Pinpoint the cell where the given text exists, returning its (X, Y) midpoint coordinate. 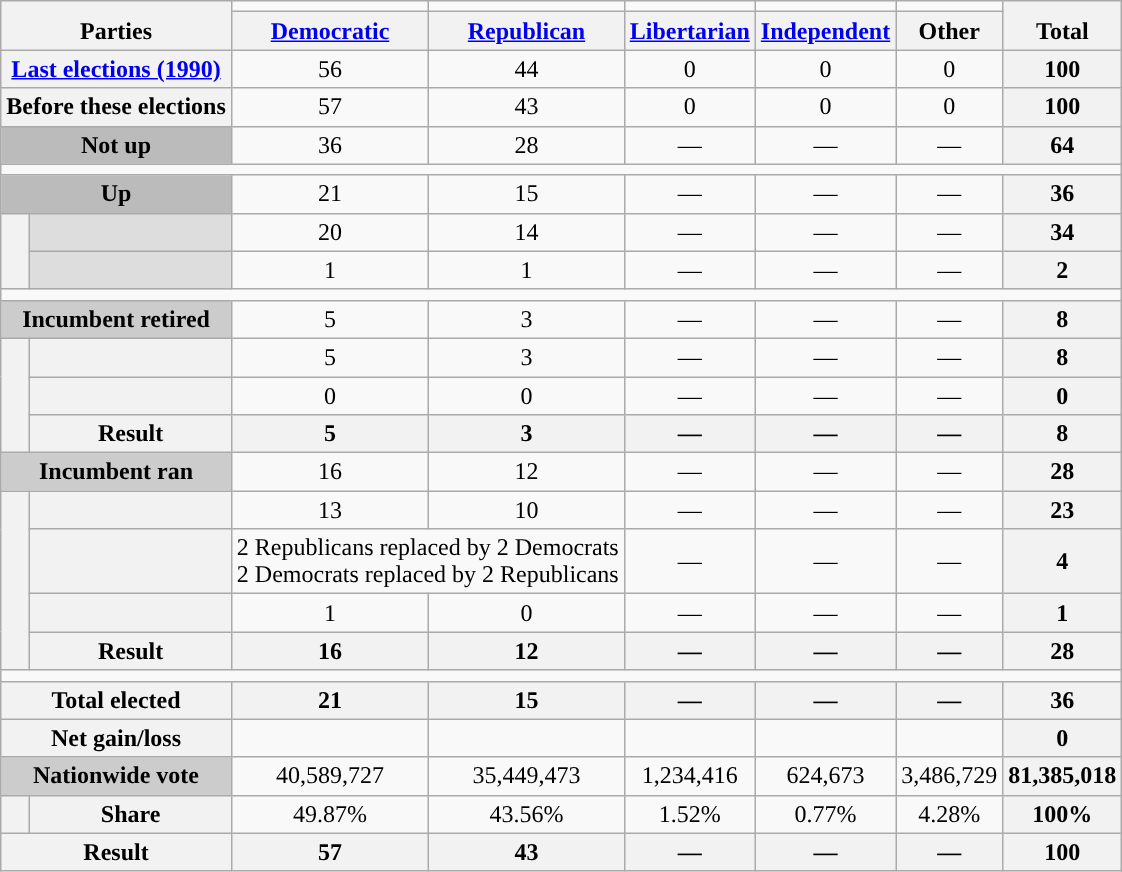
2 Republicans replaced by 2 Democrats2 Democrats replaced by 2 Republicans (428, 562)
4 (1062, 562)
56 (330, 69)
Nationwide vote (116, 776)
49.87% (330, 814)
44 (527, 69)
Last elections (1990) (116, 69)
0.77% (825, 814)
Not up (116, 145)
Incumbent ran (116, 472)
Total (1062, 26)
Total elected (116, 700)
43.56% (527, 814)
20 (330, 232)
Before these elections (116, 107)
64 (1062, 145)
13 (330, 510)
34 (1062, 232)
1.52% (690, 814)
23 (1062, 510)
Democratic (330, 31)
Parties (116, 26)
Share (130, 814)
1,234,416 (690, 776)
14 (527, 232)
4.28% (950, 814)
Libertarian (690, 31)
100% (1062, 814)
81,385,018 (1062, 776)
3,486,729 (950, 776)
Incumbent retired (116, 319)
35,449,473 (527, 776)
Other (950, 31)
Independent (825, 31)
Up (116, 194)
2 (1062, 270)
40,589,727 (330, 776)
624,673 (825, 776)
10 (527, 510)
Net gain/loss (116, 738)
Republican (527, 31)
